Provide the (X, Y) coordinate of the cell's center where the given text is located.  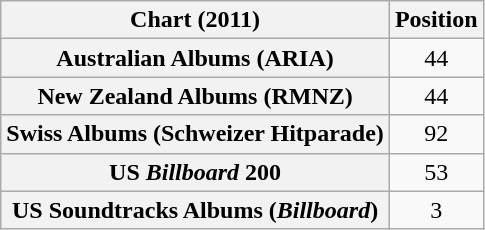
3 (436, 210)
New Zealand Albums (RMNZ) (196, 96)
Chart (2011) (196, 20)
Swiss Albums (Schweizer Hitparade) (196, 134)
US Soundtracks Albums (Billboard) (196, 210)
92 (436, 134)
Australian Albums (ARIA) (196, 58)
Position (436, 20)
53 (436, 172)
US Billboard 200 (196, 172)
